Return [X, Y] of the center of cell containing provided text 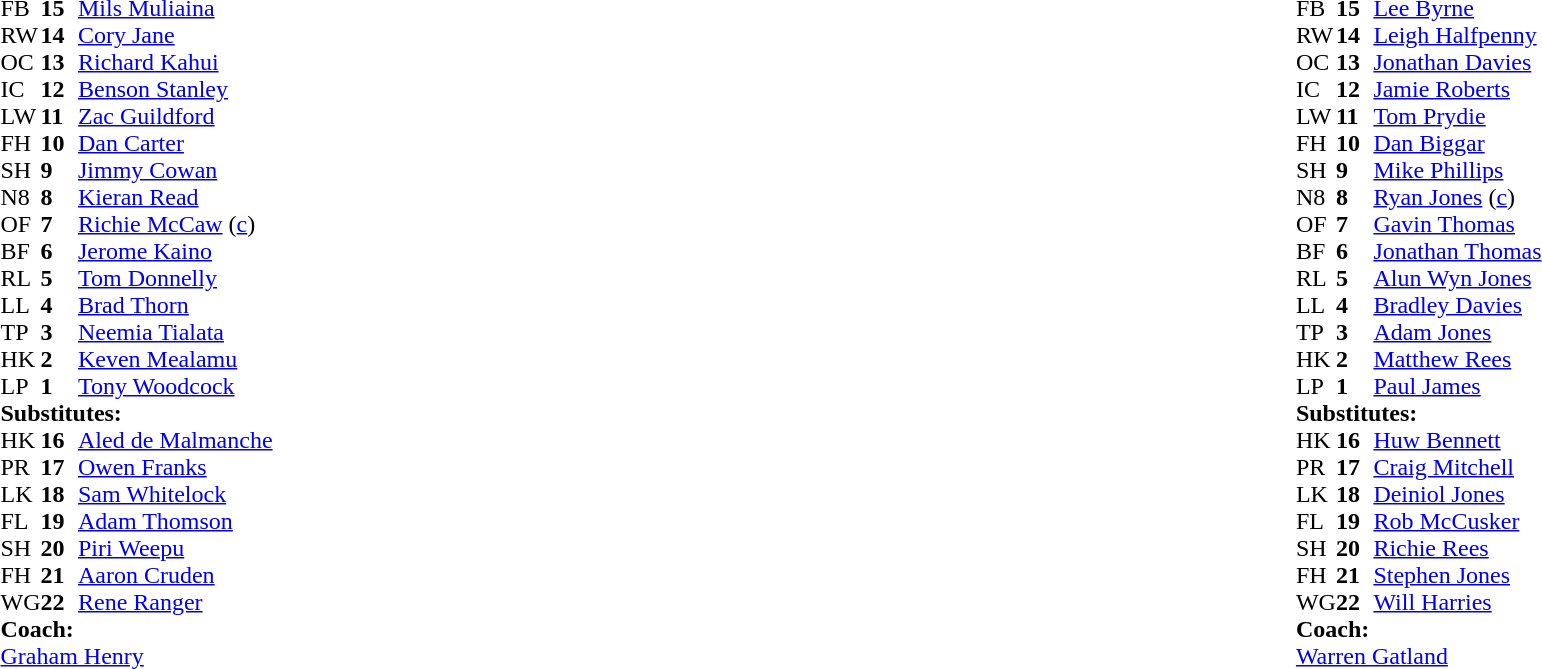
Jimmy Cowan [176, 170]
Alun Wyn Jones [1457, 278]
Neemia Tialata [176, 332]
Aaron Cruden [176, 576]
Dan Carter [176, 144]
Deiniol Jones [1457, 494]
Leigh Halfpenny [1457, 36]
Jerome Kaino [176, 252]
Jamie Roberts [1457, 90]
Adam Thomson [176, 522]
Jonathan Thomas [1457, 252]
Sam Whitelock [176, 494]
Kieran Read [176, 198]
Cory Jane [176, 36]
Ryan Jones (c) [1457, 198]
Bradley Davies [1457, 306]
Richie Rees [1457, 548]
Will Harries [1457, 602]
Mike Phillips [1457, 170]
Keven Mealamu [176, 360]
Graham Henry [136, 656]
Dan Biggar [1457, 144]
Zac Guildford [176, 116]
Owen Franks [176, 468]
Aled de Malmanche [176, 440]
Gavin Thomas [1457, 224]
Matthew Rees [1457, 360]
Stephen Jones [1457, 576]
Rene Ranger [176, 602]
Tom Donnelly [176, 278]
Jonathan Davies [1457, 62]
Rob McCusker [1457, 522]
Piri Weepu [176, 548]
Richie McCaw (c) [176, 224]
Adam Jones [1457, 332]
Warren Gatland [1419, 656]
Brad Thorn [176, 306]
Tony Woodcock [176, 386]
Paul James [1457, 386]
Tom Prydie [1457, 116]
Huw Bennett [1457, 440]
Craig Mitchell [1457, 468]
Richard Kahui [176, 62]
Benson Stanley [176, 90]
